For the text-containing cell, return its midpoint in (X, Y) coordinate format. 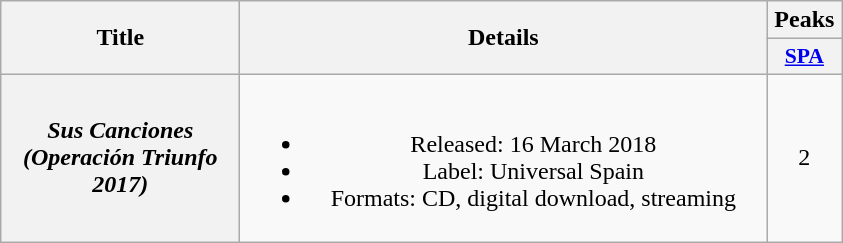
Title (120, 38)
Released: 16 March 2018Label: Universal SpainFormats: CD, digital download, streaming (504, 158)
Details (504, 38)
SPA (804, 57)
Peaks (804, 20)
Sus Canciones (Operación Triunfo 2017) (120, 158)
2 (804, 158)
